For the text-containing cell, return its midpoint in (X, Y) coordinate format. 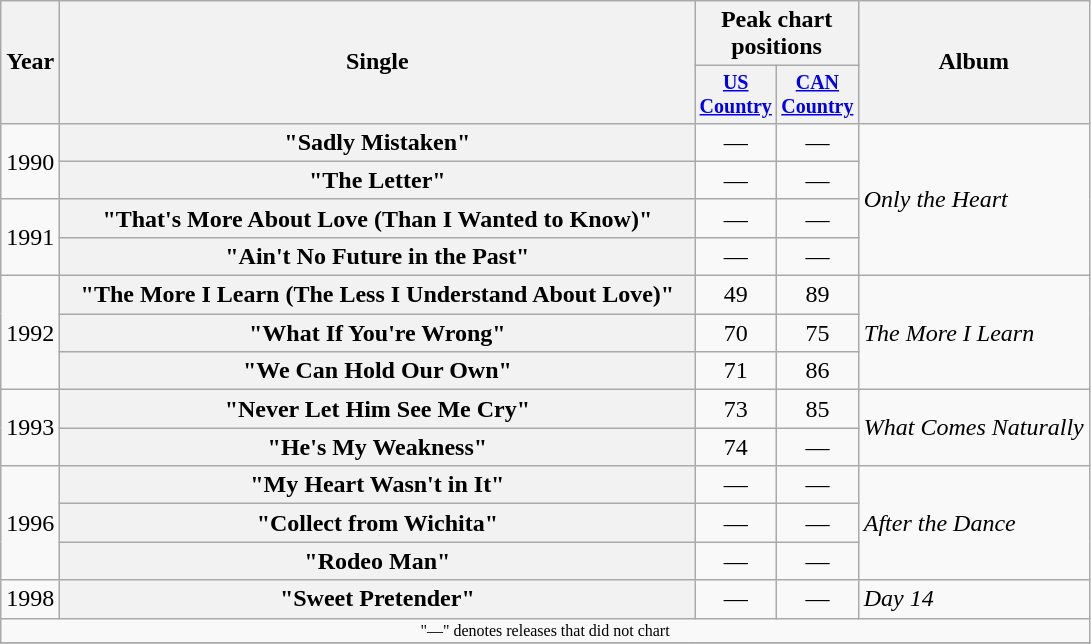
"He's My Weakness" (378, 447)
"That's More About Love (Than I Wanted to Know)" (378, 218)
"What If You're Wrong" (378, 333)
70 (736, 333)
Only the Heart (974, 199)
"Collect from Wichita" (378, 523)
1990 (30, 161)
Year (30, 62)
86 (818, 371)
"Never Let Him See Me Cry" (378, 409)
"Sweet Pretender" (378, 599)
CAN Country (818, 94)
"We Can Hold Our Own" (378, 371)
US Country (736, 94)
89 (818, 295)
"Sadly Mistaken" (378, 142)
"Ain't No Future in the Past" (378, 256)
The More I Learn (974, 333)
"The Letter" (378, 180)
"The More I Learn (The Less I Understand About Love)" (378, 295)
1991 (30, 237)
Day 14 (974, 599)
Single (378, 62)
85 (818, 409)
74 (736, 447)
73 (736, 409)
1992 (30, 333)
75 (818, 333)
"Rodeo Man" (378, 561)
1998 (30, 599)
"—" denotes releases that did not chart (546, 630)
"My Heart Wasn't in It" (378, 485)
After the Dance (974, 523)
What Comes Naturally (974, 428)
1996 (30, 523)
Album (974, 62)
Peak chartpositions (776, 34)
71 (736, 371)
1993 (30, 428)
49 (736, 295)
